Capture the cell that displays the provided text and extract its (x, y) central coordinate. 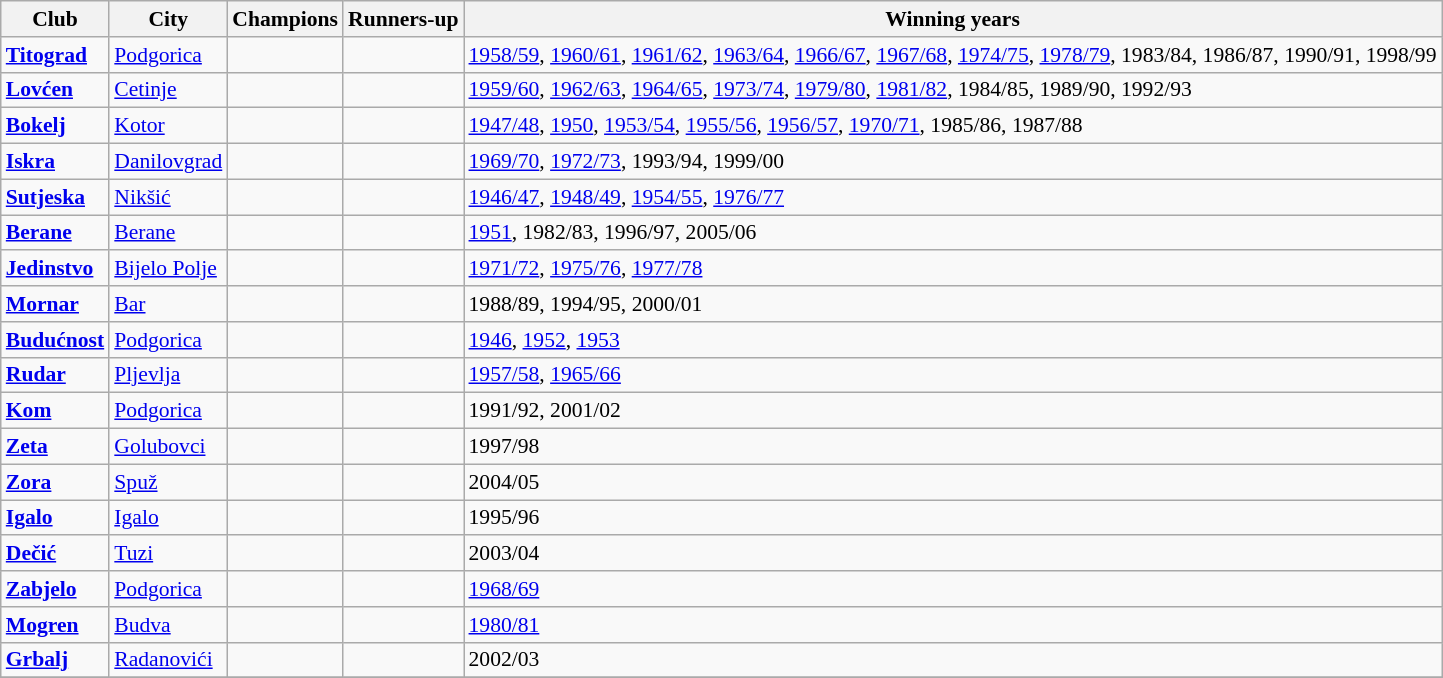
Runners-up (403, 19)
Mogren (56, 625)
Cetinje (168, 90)
Pljevlja (168, 375)
Bijelo Polje (168, 269)
Dečić (56, 554)
Club (56, 19)
Lovćen (56, 90)
Nikšić (168, 197)
Jedinstvo (56, 269)
Sutjeska (56, 197)
Zeta (56, 447)
1947/48, 1950, 1953/54, 1955/56, 1956/57, 1970/71, 1985/86, 1987/88 (953, 126)
1997/98 (953, 447)
Spuž (168, 482)
Golubovci (168, 447)
1946/47, 1948/49, 1954/55, 1976/77 (953, 197)
1988/89, 1994/95, 2000/01 (953, 304)
1959/60, 1962/63, 1964/65, 1973/74, 1979/80, 1981/82, 1984/85, 1989/90, 1992/93 (953, 90)
Iskra (56, 162)
1958/59, 1960/61, 1961/62, 1963/64, 1966/67, 1967/68, 1974/75, 1978/79, 1983/84, 1986/87, 1990/91, 1998/99 (953, 55)
Danilovgrad (168, 162)
2002/03 (953, 660)
Zabjelo (56, 589)
Radanovići (168, 660)
1971/72, 1975/76, 1977/78 (953, 269)
Champions (285, 19)
Budućnost (56, 340)
Kotor (168, 126)
Budva (168, 625)
Kom (56, 411)
1968/69 (953, 589)
Mornar (56, 304)
Tuzi (168, 554)
Grbalj (56, 660)
2004/05 (953, 482)
City (168, 19)
1957/58, 1965/66 (953, 375)
Winning years (953, 19)
Titograd (56, 55)
1969/70, 1972/73, 1993/94, 1999/00 (953, 162)
Bar (168, 304)
1991/92, 2001/02 (953, 411)
1995/96 (953, 518)
Bokelj (56, 126)
Zora (56, 482)
1951, 1982/83, 1996/97, 2005/06 (953, 233)
2003/04 (953, 554)
1946, 1952, 1953 (953, 340)
1980/81 (953, 625)
Rudar (56, 375)
